For the text-containing cell, return its midpoint in (X, Y) coordinate format. 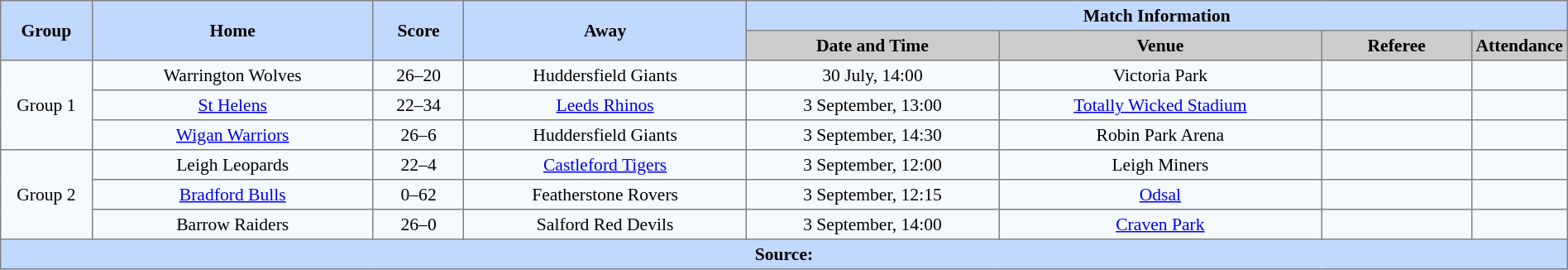
Date and Time (872, 46)
22–4 (418, 165)
3 September, 14:00 (872, 224)
22–34 (418, 105)
Leigh Miners (1161, 165)
Referee (1396, 46)
Leeds Rhinos (605, 105)
Source: (784, 254)
Group (46, 31)
Odsal (1161, 195)
3 September, 12:00 (872, 165)
Venue (1161, 46)
Warrington Wolves (232, 75)
Score (418, 31)
Away (605, 31)
Wigan Warriors (232, 135)
Group 1 (46, 105)
Featherstone Rovers (605, 195)
26–20 (418, 75)
Craven Park (1161, 224)
26–0 (418, 224)
Group 2 (46, 195)
Totally Wicked Stadium (1161, 105)
26–6 (418, 135)
Salford Red Devils (605, 224)
Match Information (1156, 16)
0–62 (418, 195)
Home (232, 31)
3 September, 12:15 (872, 195)
3 September, 14:30 (872, 135)
Victoria Park (1161, 75)
Attendance (1519, 46)
St Helens (232, 105)
Castleford Tigers (605, 165)
Barrow Raiders (232, 224)
Bradford Bulls (232, 195)
Robin Park Arena (1161, 135)
Leigh Leopards (232, 165)
30 July, 14:00 (872, 75)
3 September, 13:00 (872, 105)
